Detect which cell encompasses the target text, then output its (X, Y) center coordinate. 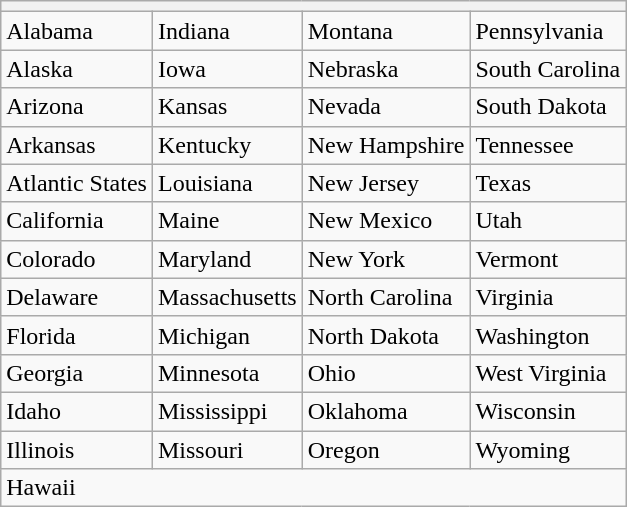
Nevada (386, 107)
Delaware (77, 297)
South Carolina (548, 69)
Indiana (227, 31)
Hawaii (314, 488)
Minnesota (227, 373)
Illinois (77, 449)
Iowa (227, 69)
Kansas (227, 107)
Nebraska (386, 69)
Tennessee (548, 145)
Arkansas (77, 145)
Maryland (227, 259)
Atlantic States (77, 183)
Massachusetts (227, 297)
Oregon (386, 449)
South Dakota (548, 107)
Michigan (227, 335)
Vermont (548, 259)
West Virginia (548, 373)
Colorado (77, 259)
Idaho (77, 411)
Florida (77, 335)
New Jersey (386, 183)
Wyoming (548, 449)
Washington (548, 335)
Oklahoma (386, 411)
New Mexico (386, 221)
Alaska (77, 69)
Georgia (77, 373)
Virginia (548, 297)
North Dakota (386, 335)
New York (386, 259)
Louisiana (227, 183)
Wisconsin (548, 411)
Utah (548, 221)
Montana (386, 31)
Texas (548, 183)
Alabama (77, 31)
Pennsylvania (548, 31)
Missouri (227, 449)
Maine (227, 221)
California (77, 221)
North Carolina (386, 297)
Arizona (77, 107)
Kentucky (227, 145)
Mississippi (227, 411)
Ohio (386, 373)
New Hampshire (386, 145)
